Return [x, y] of the center of cell containing provided text 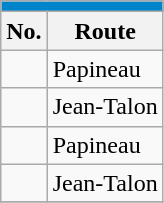
No. [24, 31]
Route [105, 31]
